Extract the (x, y) coordinate from the center of the cell holding the provided text.  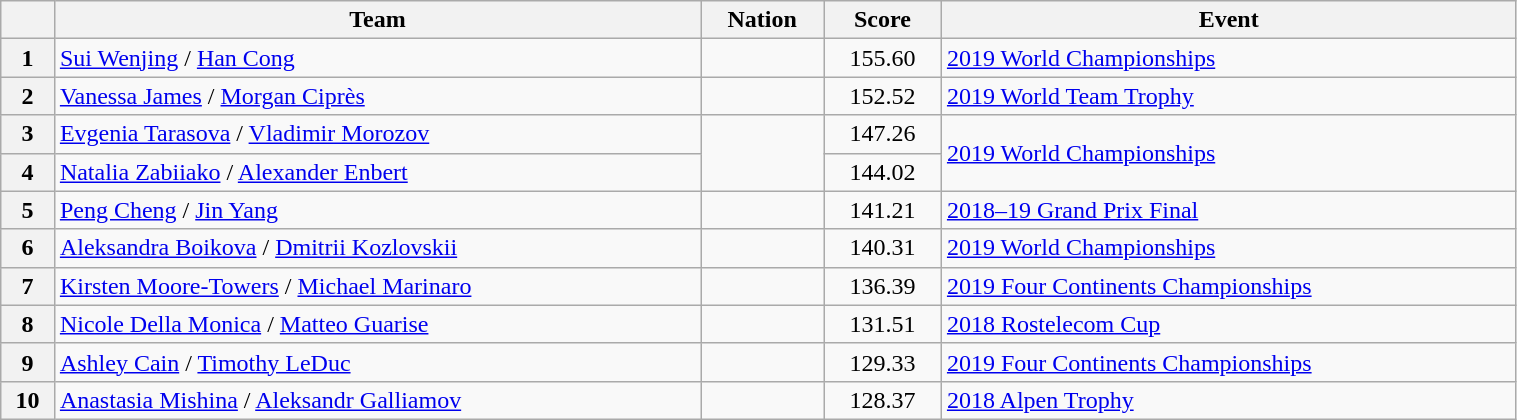
8 (28, 324)
Sui Wenjing / Han Cong (377, 58)
1 (28, 58)
Natalia Zabiiako / Alexander Enbert (377, 172)
2018 Alpen Trophy (1228, 400)
155.60 (883, 58)
Vanessa James / Morgan Ciprès (377, 96)
152.52 (883, 96)
Team (377, 20)
Nicole Della Monica / Matteo Guarise (377, 324)
Ashley Cain / Timothy LeDuc (377, 362)
2018–19 Grand Prix Final (1228, 210)
10 (28, 400)
Aleksandra Boikova / Dmitrii Kozlovskii (377, 248)
Evgenia Tarasova / Vladimir Morozov (377, 134)
2019 World Team Trophy (1228, 96)
Anastasia Mishina / Aleksandr Galliamov (377, 400)
147.26 (883, 134)
2 (28, 96)
131.51 (883, 324)
141.21 (883, 210)
3 (28, 134)
7 (28, 286)
Event (1228, 20)
136.39 (883, 286)
5 (28, 210)
144.02 (883, 172)
Score (883, 20)
2018 Rostelecom Cup (1228, 324)
4 (28, 172)
129.33 (883, 362)
Peng Cheng / Jin Yang (377, 210)
9 (28, 362)
128.37 (883, 400)
6 (28, 248)
Kirsten Moore-Towers / Michael Marinaro (377, 286)
140.31 (883, 248)
Nation (762, 20)
